Return the (X, Y) coordinate for the center point of the cell that contains the specified text.  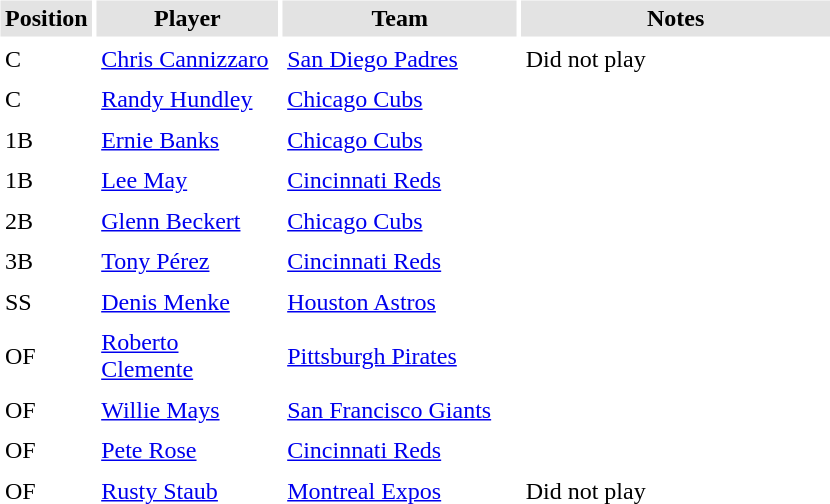
Randy Hundley (188, 100)
San Diego Padres (400, 59)
2B (46, 221)
Lee May (188, 180)
Did not play (676, 59)
SS (46, 302)
Houston Astros (400, 302)
3B (46, 262)
Tony Pérez (188, 262)
Denis Menke (188, 302)
Chris Cannizzaro (188, 59)
Roberto Clemente (188, 356)
Pittsburgh Pirates (400, 356)
Pete Rose (188, 450)
Player (188, 18)
Position (46, 18)
Notes (676, 18)
Team (400, 18)
Glenn Beckert (188, 221)
Ernie Banks (188, 140)
Willie Mays (188, 410)
San Francisco Giants (400, 410)
